Identify which cell holds the provided text, then report its [x, y] central coordinate. 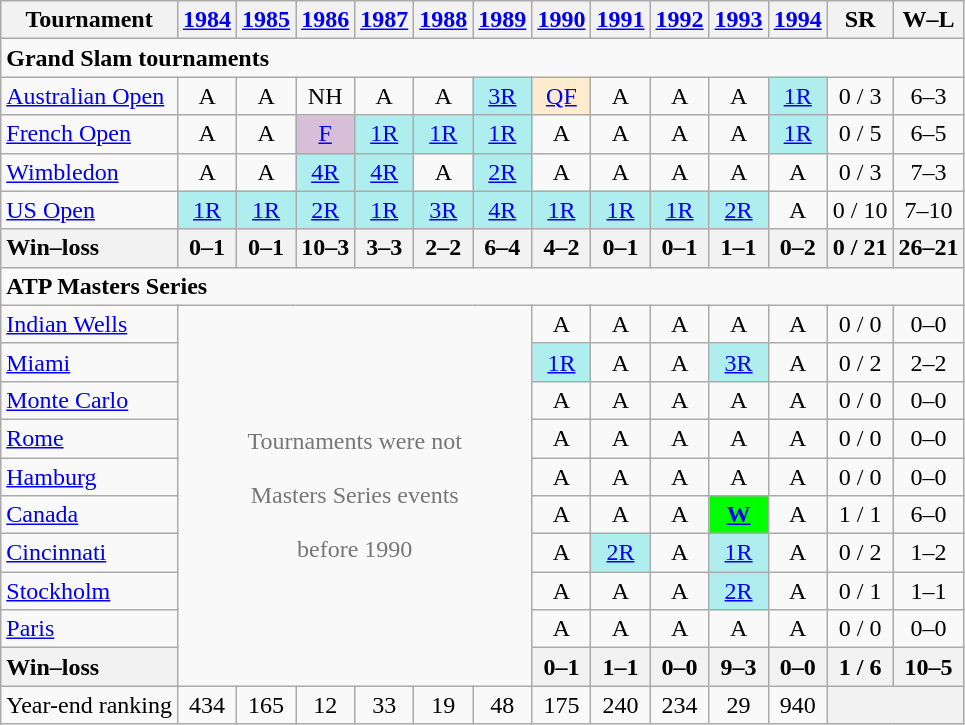
1–2 [928, 553]
SR [860, 20]
6–4 [502, 248]
1990 [562, 20]
1994 [798, 20]
Rome [90, 438]
Monte Carlo [90, 400]
4–2 [562, 248]
NH [326, 96]
1992 [680, 20]
Australian Open [90, 96]
W–L [928, 20]
19 [444, 705]
0 / 21 [860, 248]
1986 [326, 20]
9–3 [738, 667]
Wimbledon [90, 172]
Canada [90, 515]
1993 [738, 20]
0 / 1 [860, 591]
240 [620, 705]
7–3 [928, 172]
Tournaments were notMasters Series eventsbefore 1990 [355, 496]
W [738, 515]
1 / 6 [860, 667]
3–3 [384, 248]
7–10 [928, 210]
Cincinnati [90, 553]
1984 [208, 20]
Indian Wells [90, 324]
48 [502, 705]
French Open [90, 134]
29 [738, 705]
234 [680, 705]
F [326, 134]
ATP Masters Series [482, 286]
Grand Slam tournaments [482, 58]
Hamburg [90, 477]
12 [326, 705]
6–0 [928, 515]
165 [266, 705]
26–21 [928, 248]
1988 [444, 20]
6–3 [928, 96]
10–5 [928, 667]
434 [208, 705]
US Open [90, 210]
Stockholm [90, 591]
Year-end ranking [90, 705]
1985 [266, 20]
Paris [90, 629]
Miami [90, 362]
1 / 1 [860, 515]
1987 [384, 20]
Tournament [90, 20]
6–5 [928, 134]
940 [798, 705]
QF [562, 96]
0–2 [798, 248]
175 [562, 705]
0 / 5 [860, 134]
10–3 [326, 248]
33 [384, 705]
0 / 10 [860, 210]
1989 [502, 20]
1991 [620, 20]
